Search for the cell housing the specified text and yield its [x, y] center coordinate. 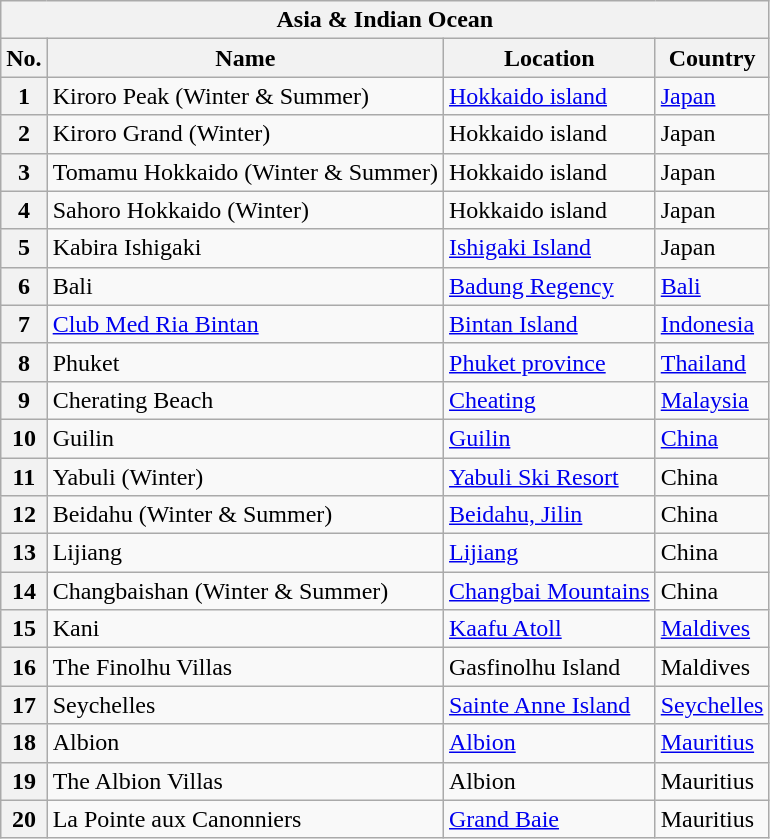
Country [712, 58]
5 [24, 248]
13 [24, 553]
Club Med Ria Bintan [245, 324]
Phuket [245, 362]
No. [24, 58]
The Albion Villas [245, 781]
The Finolhu Villas [245, 667]
17 [24, 705]
14 [24, 591]
Ishigaki Island [550, 248]
Location [550, 58]
16 [24, 667]
Beidahu (Winter & Summer) [245, 515]
Kiroro Peak (Winter & Summer) [245, 96]
10 [24, 438]
Cheating [550, 400]
Badung Regency [550, 286]
Asia & Indian Ocean [385, 20]
Name [245, 58]
19 [24, 781]
Kabira Ishigaki [245, 248]
Indonesia [712, 324]
Tomamu Hokkaido (Winter & Summer) [245, 172]
11 [24, 477]
Changbai Mountains [550, 591]
La Pointe aux Canonniers [245, 819]
Yabuli (Winter) [245, 477]
9 [24, 400]
4 [24, 210]
20 [24, 819]
Cherating Beach [245, 400]
18 [24, 743]
Beidahu, Jilin [550, 515]
1 [24, 96]
8 [24, 362]
Phuket province [550, 362]
Gasfinolhu Island [550, 667]
Bintan Island [550, 324]
Kaafu Atoll [550, 629]
Kani [245, 629]
Kiroro Grand (Winter) [245, 134]
3 [24, 172]
Sahoro Hokkaido (Winter) [245, 210]
Thailand [712, 362]
2 [24, 134]
Malaysia [712, 400]
15 [24, 629]
12 [24, 515]
Changbaishan (Winter & Summer) [245, 591]
6 [24, 286]
7 [24, 324]
Grand Baie [550, 819]
Sainte Anne Island [550, 705]
Yabuli Ski Resort [550, 477]
